Identify which cell holds the provided text, then report its (x, y) central coordinate. 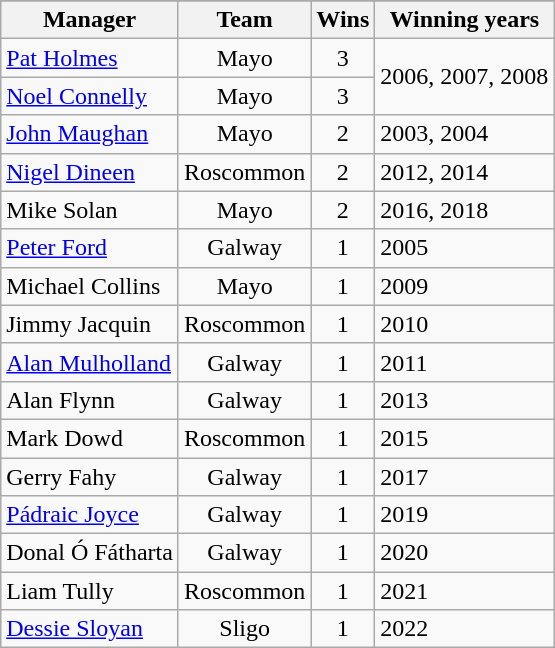
2016, 2018 (464, 210)
Michael Collins (90, 286)
Liam Tully (90, 591)
Mark Dowd (90, 438)
2009 (464, 286)
2021 (464, 591)
Noel Connelly (90, 96)
2017 (464, 477)
Mike Solan (90, 210)
Winning years (464, 20)
Alan Mulholland (90, 362)
Pádraic Joyce (90, 515)
2006, 2007, 2008 (464, 77)
Peter Ford (90, 248)
2020 (464, 553)
Manager (90, 20)
Alan Flynn (90, 400)
Sligo (244, 629)
2019 (464, 515)
Pat Holmes (90, 58)
Nigel Dineen (90, 172)
Donal Ó Fátharta (90, 553)
2015 (464, 438)
Jimmy Jacquin (90, 324)
2013 (464, 400)
2005 (464, 248)
Team (244, 20)
2012, 2014 (464, 172)
2010 (464, 324)
2003, 2004 (464, 134)
Wins (343, 20)
2011 (464, 362)
John Maughan (90, 134)
2022 (464, 629)
Gerry Fahy (90, 477)
Dessie Sloyan (90, 629)
